Identify which cell holds the provided text, then report its (x, y) central coordinate. 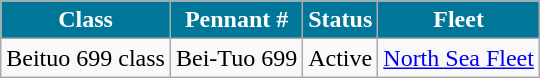
Class (86, 20)
Fleet (459, 20)
Bei-Tuo 699 (236, 58)
Pennant # (236, 20)
North Sea Fleet (459, 58)
Status (340, 20)
Beituo 699 class (86, 58)
Active (340, 58)
